Determine the (X, Y) coordinate at the center of the cell enclosing the given text.  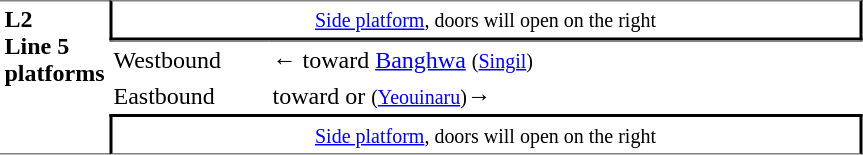
← toward Banghwa (Singil) (565, 59)
Westbound (188, 59)
toward or (Yeouinaru)→ (565, 96)
L2Line 5 platforms (54, 77)
Eastbound (188, 96)
